Return the [X, Y] coordinate for the center point of the cell that contains the specified text.  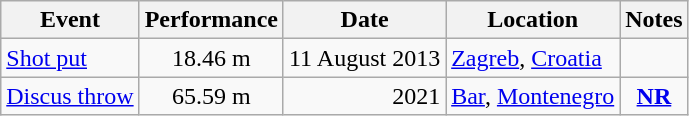
2021 [364, 96]
18.46 m [211, 58]
Performance [211, 20]
11 August 2013 [364, 58]
Shot put [70, 58]
Discus throw [70, 96]
Event [70, 20]
Zagreb, Croatia [533, 58]
Location [533, 20]
Bar, Montenegro [533, 96]
NR [654, 96]
Notes [654, 20]
Date [364, 20]
65.59 m [211, 96]
